Return (X, Y) of the center of cell containing provided text 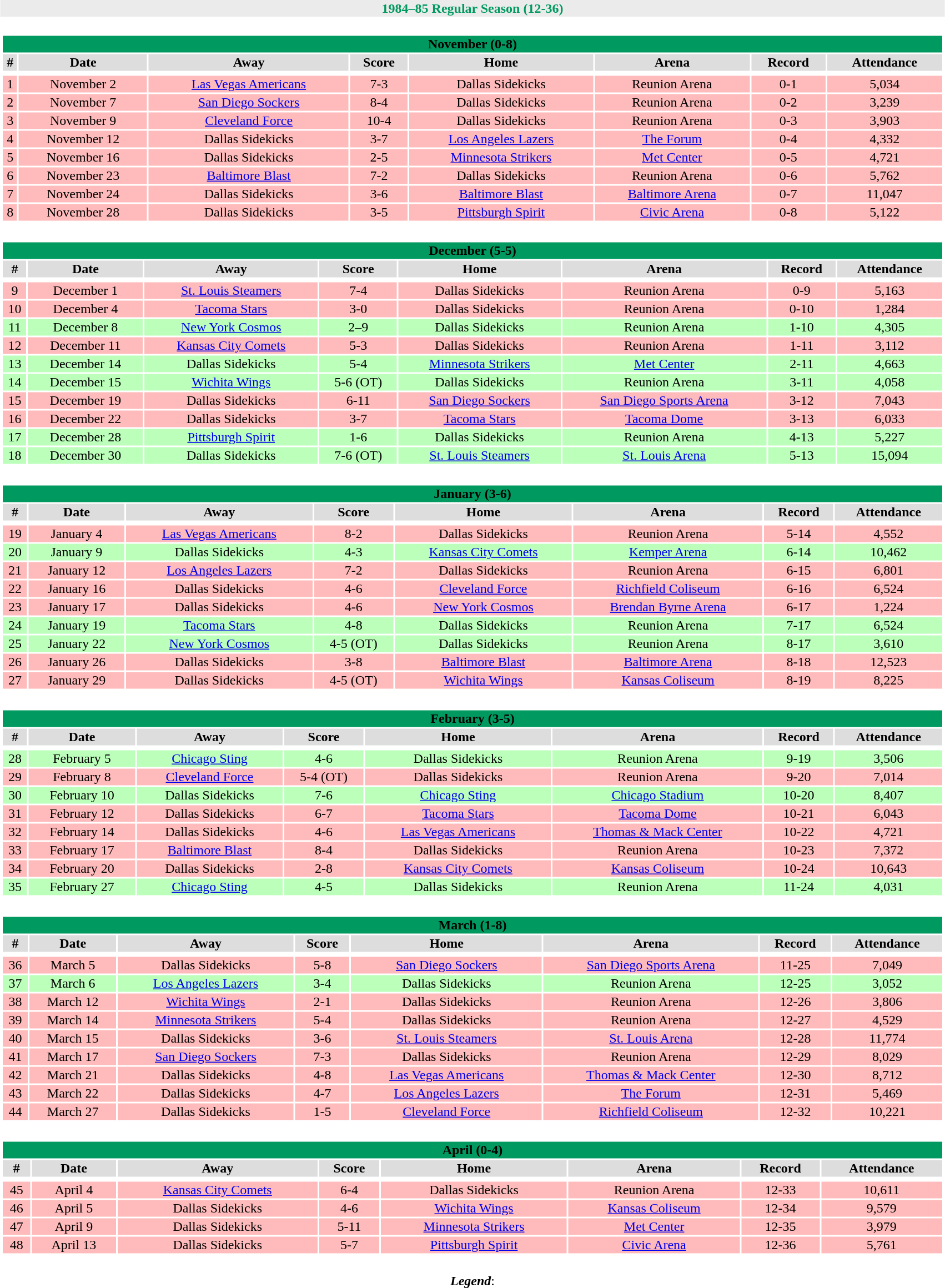
March 21 (73, 1075)
December 1 (86, 290)
March 15 (73, 1039)
3-8 (353, 662)
0-2 (788, 103)
January 12 (77, 570)
9 (14, 290)
3-12 (802, 400)
27 (14, 680)
5,034 (885, 84)
3-11 (802, 383)
7 (10, 194)
November 16 (83, 157)
0-9 (802, 290)
12,523 (888, 662)
46 (17, 1209)
December 15 (86, 383)
6,043 (888, 813)
December 8 (86, 327)
5,469 (887, 1093)
Kemper Arena (668, 552)
December 19 (86, 400)
2-1 (322, 1002)
4-13 (802, 437)
5-4 (OT) (324, 777)
April 9 (73, 1226)
6,033 (889, 419)
January (3-6) (472, 494)
March 6 (73, 983)
18 (14, 456)
12-35 (781, 1226)
February 27 (82, 887)
5-8 (322, 965)
10,462 (888, 552)
5-7 (349, 1245)
38 (15, 1002)
March 22 (73, 1093)
12-27 (795, 1020)
2–9 (358, 327)
2-5 (379, 157)
March 5 (73, 965)
47 (17, 1226)
December 11 (86, 346)
3,052 (887, 983)
8 (10, 213)
10,221 (887, 1112)
42 (15, 1075)
28 (14, 759)
13 (14, 364)
January 26 (77, 662)
1984–85 Regular Season (12-36) (472, 8)
22 (14, 589)
6-14 (798, 552)
45 (17, 1190)
December 14 (86, 364)
Chicago Stadium (658, 796)
April 13 (73, 1245)
January 9 (77, 552)
3-5 (379, 213)
9-19 (798, 759)
6-4 (349, 1190)
40 (15, 1039)
12-34 (781, 1209)
April (0-4) (472, 1150)
November 24 (83, 194)
5-3 (358, 346)
6-11 (358, 400)
January 17 (77, 607)
15,094 (889, 456)
6-7 (324, 813)
10-22 (798, 832)
12-30 (795, 1075)
February 17 (82, 850)
10-23 (798, 850)
February 12 (82, 813)
15 (14, 400)
February 10 (82, 796)
37 (15, 983)
34 (14, 869)
0-1 (788, 84)
3-13 (802, 419)
0-5 (788, 157)
March 17 (73, 1056)
11,774 (887, 1039)
19 (14, 534)
December 4 (86, 309)
10-24 (798, 869)
5,163 (889, 290)
3,610 (888, 643)
4-7 (322, 1093)
10,611 (882, 1190)
44 (15, 1112)
December 22 (86, 419)
March (1-8) (472, 925)
November 2 (83, 84)
4,305 (889, 327)
5,762 (885, 176)
7,372 (888, 850)
35 (14, 887)
29 (14, 777)
17 (14, 437)
February 20 (82, 869)
April 5 (73, 1209)
12-29 (795, 1056)
7-6 (OT) (358, 456)
November 9 (83, 120)
20 (14, 552)
0-10 (802, 309)
23 (14, 607)
10-4 (379, 120)
3-4 (322, 983)
3,979 (882, 1226)
7,043 (889, 400)
4,058 (889, 383)
6,801 (888, 570)
3-0 (358, 309)
8,712 (887, 1075)
3,806 (887, 1002)
0-8 (788, 213)
48 (17, 1245)
10-20 (798, 796)
6 (10, 176)
0-3 (788, 120)
10,643 (888, 869)
February 14 (82, 832)
21 (14, 570)
9,579 (882, 1209)
November 7 (83, 103)
30 (14, 796)
1,224 (888, 607)
33 (14, 850)
14 (14, 383)
March 27 (73, 1112)
March 14 (73, 1020)
12 (14, 346)
5-14 (798, 534)
0-6 (788, 176)
12-31 (795, 1093)
January 4 (77, 534)
12-32 (795, 1112)
11-25 (795, 965)
4-3 (353, 552)
36 (15, 965)
12-28 (795, 1039)
4 (10, 139)
December 30 (86, 456)
43 (15, 1093)
4,663 (889, 364)
10-21 (798, 813)
7,014 (888, 777)
December (5-5) (472, 250)
24 (14, 626)
11 (14, 327)
November 28 (83, 213)
8-17 (798, 643)
6-16 (798, 589)
February 5 (82, 759)
2-11 (802, 364)
3,903 (885, 120)
11-24 (798, 887)
1-11 (802, 346)
3,239 (885, 103)
12-33 (781, 1190)
4,031 (888, 887)
8,407 (888, 796)
10 (14, 309)
January 22 (77, 643)
12-36 (781, 1245)
8-19 (798, 680)
8,029 (887, 1056)
2 (10, 103)
5,227 (889, 437)
6-15 (798, 570)
1,284 (889, 309)
5 (10, 157)
8,225 (888, 680)
5-13 (802, 456)
February (3-5) (472, 719)
5-11 (349, 1226)
7-17 (798, 626)
8-2 (353, 534)
December 28 (86, 437)
3,506 (888, 759)
January 29 (77, 680)
25 (14, 643)
3,112 (889, 346)
November (0-8) (472, 44)
11,047 (885, 194)
7-6 (324, 796)
8-18 (798, 662)
0-7 (788, 194)
4,529 (887, 1020)
32 (14, 832)
7,049 (887, 965)
39 (15, 1020)
1 (10, 84)
6-17 (798, 607)
3 (10, 120)
4,552 (888, 534)
April 4 (73, 1190)
Brendan Byrne Arena (668, 607)
November 12 (83, 139)
12-25 (795, 983)
4-5 (324, 887)
41 (15, 1056)
January 19 (77, 626)
March 12 (73, 1002)
7-4 (358, 290)
16 (14, 419)
February 8 (82, 777)
0-4 (788, 139)
November 23 (83, 176)
12-26 (795, 1002)
January 16 (77, 589)
4,332 (885, 139)
1-6 (358, 437)
2-8 (324, 869)
5,122 (885, 213)
5,761 (882, 1245)
5-6 (OT) (358, 383)
9-20 (798, 777)
1-5 (322, 1112)
26 (14, 662)
1-10 (802, 327)
31 (14, 813)
